From the cell containing the given text, extract its center point as (X, Y) coordinate. 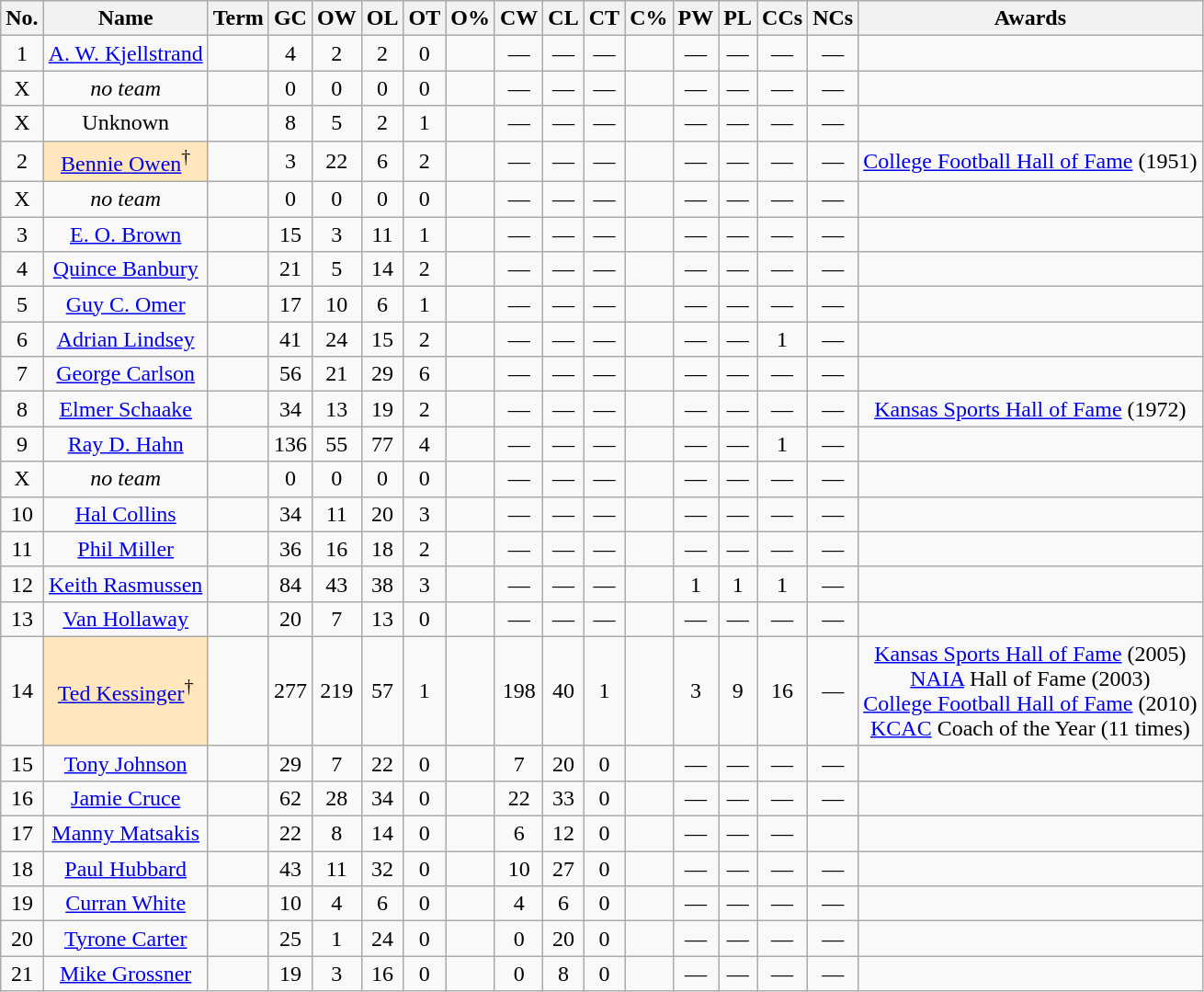
OW (336, 18)
PL (738, 18)
Guy C. Omer (125, 304)
Hal Collins (125, 514)
219 (336, 691)
56 (290, 374)
Paul Hubbard (125, 869)
Ted Kessinger† (125, 691)
C% (649, 18)
CCs (783, 18)
Keith Rasmussen (125, 584)
OL (382, 18)
GC (290, 18)
57 (382, 691)
E. O. Brown (125, 234)
36 (290, 549)
Jamie Cruce (125, 798)
Tyrone Carter (125, 939)
198 (518, 691)
Manny Matsakis (125, 834)
38 (382, 584)
NCs (833, 18)
CT (604, 18)
Mike Grossner (125, 974)
OT (425, 18)
40 (563, 691)
Elmer Schaake (125, 409)
CL (563, 18)
A. W. Kjellstrand (125, 53)
Adrian Lindsey (125, 339)
136 (290, 444)
Tony Johnson (125, 763)
Quince Banbury (125, 269)
George Carlson (125, 374)
Phil Miller (125, 549)
PW (696, 18)
27 (563, 869)
28 (336, 798)
O% (471, 18)
College Football Hall of Fame (1951) (1030, 162)
Awards (1030, 18)
77 (382, 444)
Kansas Sports Hall of Fame (2005)NAIA Hall of Fame (2003)College Football Hall of Fame (2010)KCAC Coach of the Year (11 times) (1030, 691)
Unknown (125, 123)
32 (382, 869)
41 (290, 339)
55 (336, 444)
62 (290, 798)
33 (563, 798)
Term (238, 18)
Ray D. Hahn (125, 444)
Van Hollaway (125, 619)
Bennie Owen† (125, 162)
Name (125, 18)
84 (290, 584)
Kansas Sports Hall of Fame (1972) (1030, 409)
25 (290, 939)
No. (22, 18)
Curran White (125, 904)
277 (290, 691)
CW (518, 18)
